Capture the cell that displays the provided text and extract its (x, y) central coordinate. 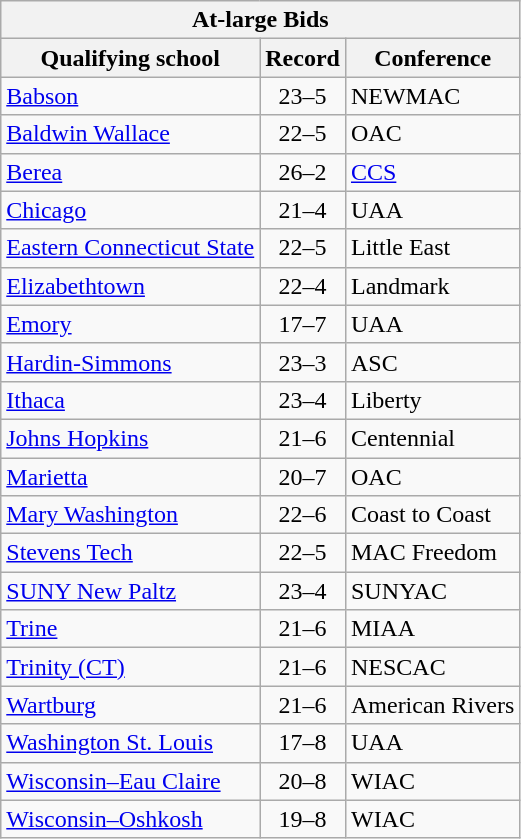
Wisconsin–Eau Claire (130, 781)
Babson (130, 96)
Washington St. Louis (130, 743)
26–2 (303, 172)
20–8 (303, 781)
21–4 (303, 210)
Chicago (130, 210)
Landmark (432, 286)
American Rivers (432, 705)
Record (303, 58)
NEWMAC (432, 96)
Centennial (432, 438)
Elizabethtown (130, 286)
17–7 (303, 324)
22–4 (303, 286)
23–5 (303, 96)
20–7 (303, 477)
Coast to Coast (432, 515)
Ithaca (130, 400)
SUNYAC (432, 591)
CCS (432, 172)
19–8 (303, 819)
Conference (432, 58)
NESCAC (432, 667)
22–6 (303, 515)
Hardin-Simmons (130, 362)
Liberty (432, 400)
Eastern Connecticut State (130, 248)
Trine (130, 629)
Stevens Tech (130, 553)
Wartburg (130, 705)
Baldwin Wallace (130, 134)
At-large Bids (260, 20)
SUNY New Paltz (130, 591)
MIAA (432, 629)
ASC (432, 362)
17–8 (303, 743)
23–3 (303, 362)
MAC Freedom (432, 553)
Qualifying school (130, 58)
Little East (432, 248)
Wisconsin–Oshkosh (130, 819)
Berea (130, 172)
Emory (130, 324)
Trinity (CT) (130, 667)
Mary Washington (130, 515)
Marietta (130, 477)
Johns Hopkins (130, 438)
